Determine the (X, Y) coordinate at the center of the cell enclosing the given text.  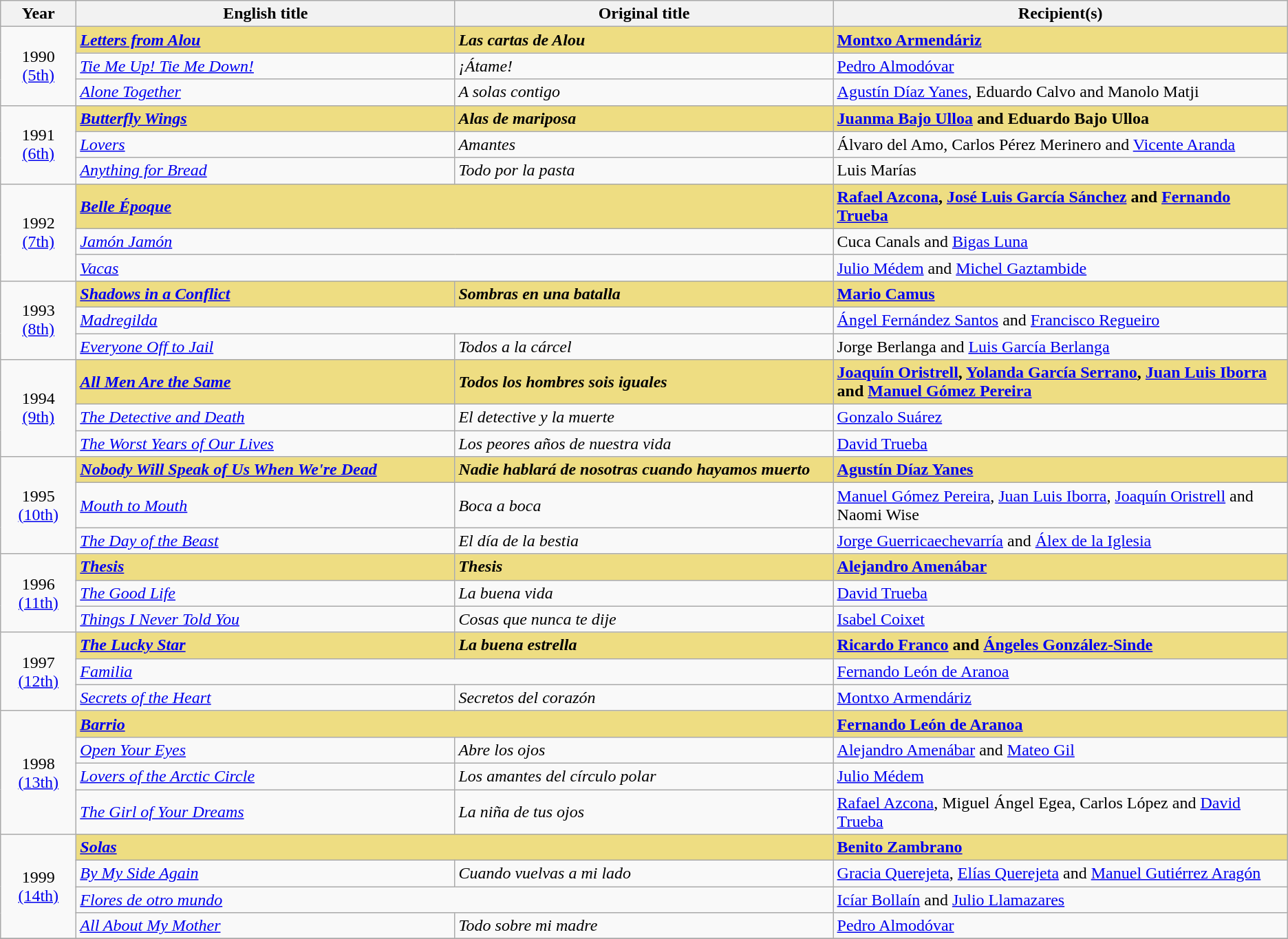
Lovers (266, 144)
Ángel Fernández Santos and Francisco Regueiro (1060, 320)
Los peores años de nuestra vida (644, 444)
All About My Mother (266, 926)
Los amantes del círculo polar (644, 776)
Shadows in a Conflict (266, 294)
Amantes (644, 144)
Jamón Jamón (455, 241)
1990(5th) (39, 66)
Todo sobre mi madre (644, 926)
1995(10th) (39, 505)
Jorge Berlanga and Luis García Berlanga (1060, 346)
The Lucky Star (266, 645)
Agustín Díaz Yanes (1060, 470)
Gracia Querejeta, Elías Querejeta and Manuel Gutiérrez Aragón (1060, 874)
Alas de mariposa (644, 118)
Everyone Off to Jail (266, 346)
Vacas (455, 268)
El día de la bestia (644, 541)
Gonzalo Suárez (1060, 418)
Belle Époque (455, 206)
El detective y la muerte (644, 418)
Original title (644, 14)
Year (39, 14)
La buena estrella (644, 645)
1993(8th) (39, 320)
Anything for Bread (266, 171)
Todo por la pasta (644, 171)
Isabel Coixet (1060, 619)
Las cartas de Alou (644, 40)
Alejandro Amenábar (1060, 567)
The Girl of Your Dreams (266, 812)
The Detective and Death (266, 418)
1998(13th) (39, 772)
Todos a la cárcel (644, 346)
Álvaro del Amo, Carlos Pérez Merinero and Vicente Aranda (1060, 144)
Benito Zambrano (1060, 848)
The Good Life (266, 593)
La niña de tus ojos (644, 812)
Secrets of the Heart (266, 698)
Familia (455, 671)
1997(12th) (39, 671)
English title (266, 14)
A solas contigo (644, 92)
Alejandro Amenábar and Mateo Gil (1060, 750)
The Day of the Beast (266, 541)
Icíar Bollaín and Julio Llamazares (1060, 900)
All Men Are the Same (266, 382)
The Worst Years of Our Lives (266, 444)
Juanma Bajo Ulloa and Eduardo Bajo Ulloa (1060, 118)
Jorge Guerricaechevarría and Álex de la Iglesia (1060, 541)
Joaquín Oristrell, Yolanda García Serrano, Juan Luis Iborra and Manuel Gómez Pereira (1060, 382)
¡Átame! (644, 66)
Mario Camus (1060, 294)
Flores de otro mundo (455, 900)
Open Your Eyes (266, 750)
Recipient(s) (1060, 14)
By My Side Again (266, 874)
Luis Marías (1060, 171)
Mouth to Mouth (266, 505)
1996(11th) (39, 593)
Alone Together (266, 92)
Manuel Gómez Pereira, Juan Luis Iborra, Joaquín Oristrell and Naomi Wise (1060, 505)
Rafael Azcona, José Luis García Sánchez and Fernando Trueba (1060, 206)
Ricardo Franco and Ángeles González-Sinde (1060, 645)
Abre los ojos (644, 750)
Agustín Díaz Yanes, Eduardo Calvo and Manolo Matji (1060, 92)
Things I Never Told You (266, 619)
Solas (455, 848)
Boca a boca (644, 505)
Cuca Canals and Bigas Luna (1060, 241)
Lovers of the Arctic Circle (266, 776)
Nobody Will Speak of Us When We're Dead (266, 470)
Nadie hablará de nosotras cuando hayamos muerto (644, 470)
1991(6th) (39, 144)
Butterfly Wings (266, 118)
Julio Médem (1060, 776)
Letters from Alou (266, 40)
Tie Me Up! Tie Me Down! (266, 66)
1994(9th) (39, 409)
Rafael Azcona, Miguel Ángel Egea, Carlos López and David Trueba (1060, 812)
Madregilda (455, 320)
La buena vida (644, 593)
Barrio (455, 724)
Sombras en una batalla (644, 294)
Cosas que nunca te dije (644, 619)
Julio Médem and Michel Gaztambide (1060, 268)
Todos los hombres sois iguales (644, 382)
Secretos del corazón (644, 698)
Cuando vuelvas a mi lado (644, 874)
1999(14th) (39, 887)
1992(7th) (39, 233)
